Search for the cell housing the specified text and yield its [x, y] center coordinate. 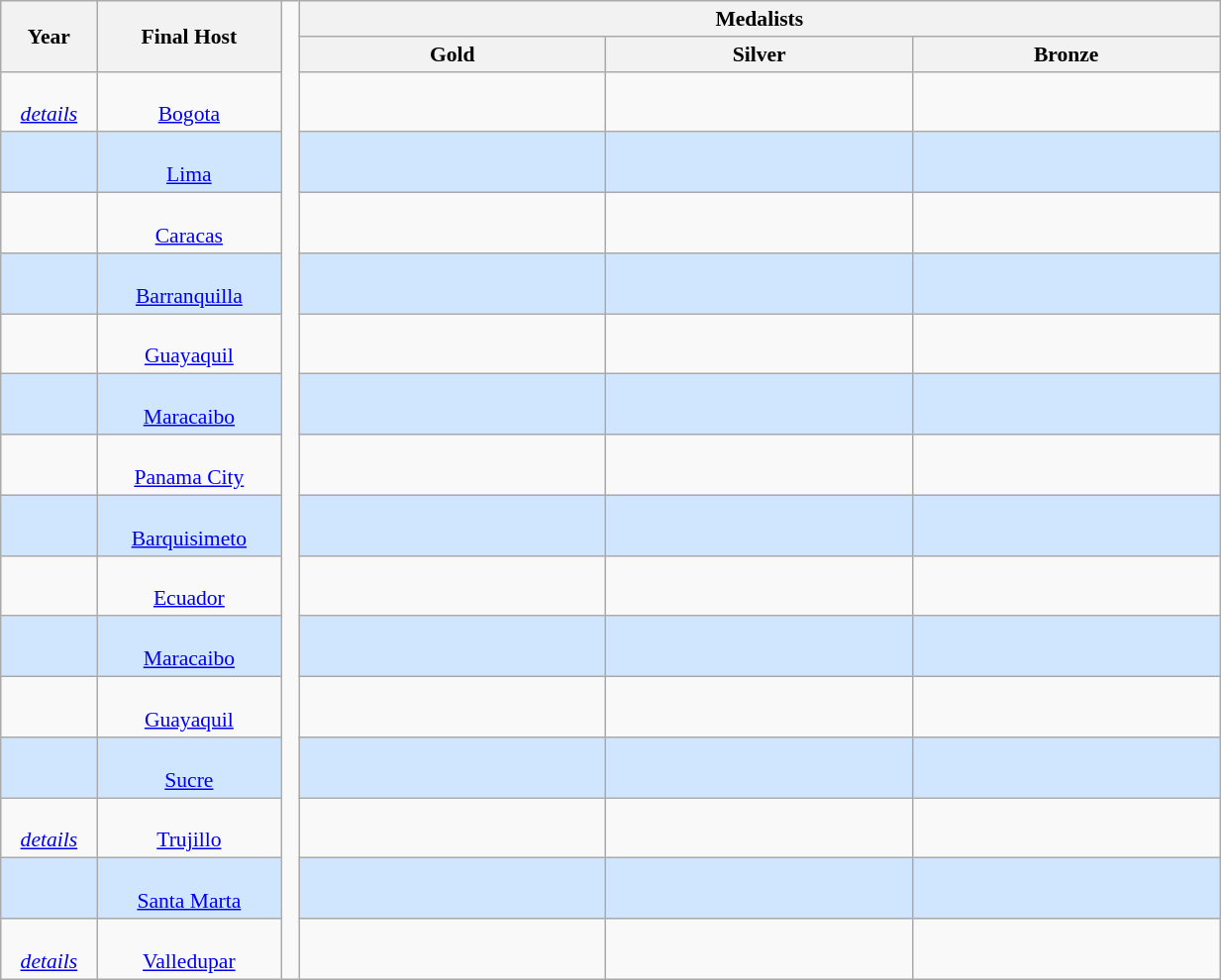
Caracas [189, 224]
Year [50, 36]
Bronze [1067, 54]
Barquisimeto [189, 525]
Final Host [189, 36]
Bogota [189, 101]
Ecuador [189, 586]
Gold [453, 54]
Barranquilla [189, 283]
Panama City [189, 465]
Medalists [760, 19]
Sucre [189, 768]
Trujillo [189, 828]
Lima [189, 162]
Silver [760, 54]
Santa Marta [189, 889]
Valledupar [189, 948]
